Output the (x, y) coordinate of the center of the cell containing the given text.  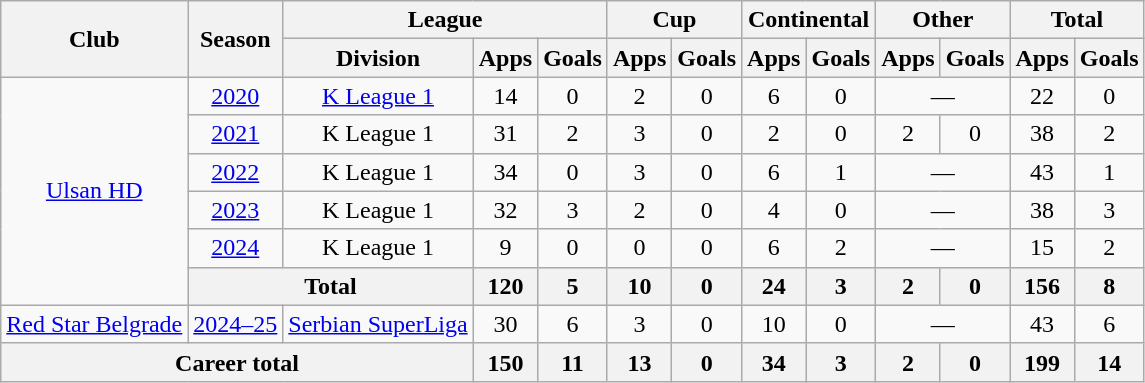
22 (1042, 96)
Club (94, 39)
Cup (674, 20)
15 (1042, 248)
Career total (237, 362)
30 (505, 324)
2024–25 (236, 324)
2021 (236, 134)
150 (505, 362)
Ulsan HD (94, 191)
2022 (236, 172)
2020 (236, 96)
199 (1042, 362)
9 (505, 248)
11 (573, 362)
Division (378, 58)
8 (1109, 286)
24 (774, 286)
Continental (809, 20)
31 (505, 134)
120 (505, 286)
Season (236, 39)
2023 (236, 210)
Other (943, 20)
League (446, 20)
5 (573, 286)
156 (1042, 286)
4 (774, 210)
32 (505, 210)
Red Star Belgrade (94, 324)
Serbian SuperLiga (378, 324)
13 (639, 362)
2024 (236, 248)
